Search for the cell housing the specified text and yield its [x, y] center coordinate. 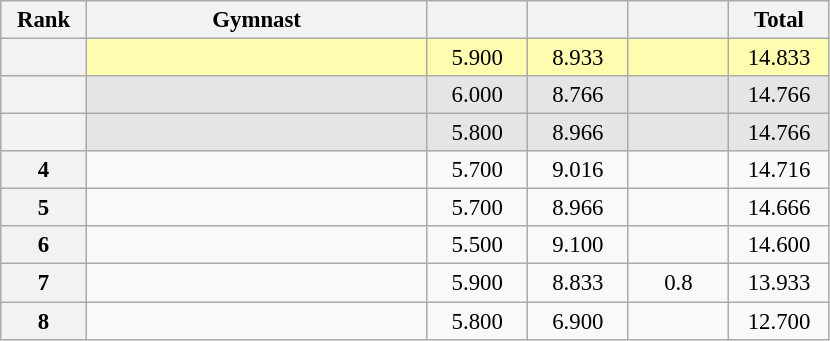
6.900 [578, 321]
14.666 [780, 208]
4 [44, 170]
5.500 [478, 245]
Rank [44, 20]
14.716 [780, 170]
7 [44, 283]
Total [780, 20]
Gymnast [256, 20]
13.933 [780, 283]
8.833 [578, 283]
9.016 [578, 170]
8.766 [578, 95]
8 [44, 321]
14.833 [780, 58]
6.000 [478, 95]
14.600 [780, 245]
5 [44, 208]
6 [44, 245]
8.933 [578, 58]
0.8 [678, 283]
12.700 [780, 321]
9.100 [578, 245]
